Identify which cell holds the provided text, then report its (X, Y) central coordinate. 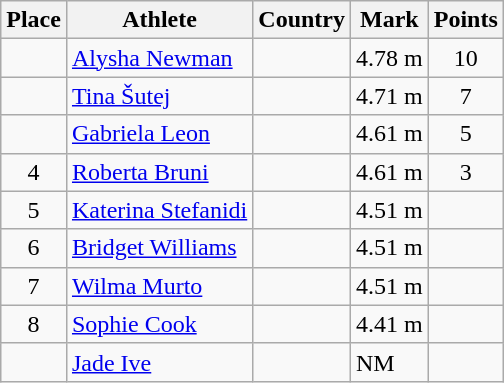
Wilma Murto (159, 286)
Bridget Williams (159, 248)
4.41 m (390, 324)
Mark (390, 20)
Place (34, 20)
Country (302, 20)
Gabriela Leon (159, 134)
Points (466, 20)
6 (34, 248)
4 (34, 172)
3 (466, 172)
Jade Ive (159, 362)
Alysha Newman (159, 58)
Athlete (159, 20)
Sophie Cook (159, 324)
Katerina Stefanidi (159, 210)
NM (390, 362)
Roberta Bruni (159, 172)
Tina Šutej (159, 96)
4.71 m (390, 96)
10 (466, 58)
8 (34, 324)
4.78 m (390, 58)
